Output the [x, y] coordinate of the center of the cell containing the given text.  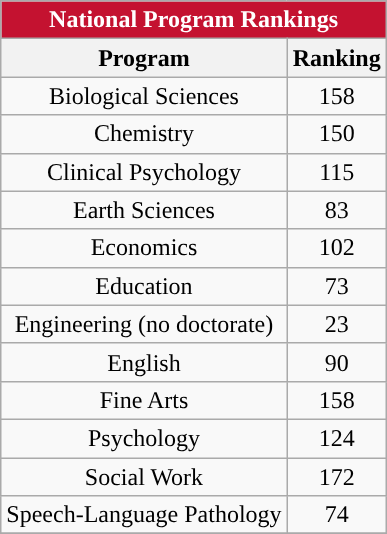
172 [336, 477]
150 [336, 134]
Biological Sciences [144, 96]
English [144, 362]
73 [336, 286]
Ranking [336, 58]
102 [336, 248]
Chemistry [144, 134]
Economics [144, 248]
Speech-Language Pathology [144, 515]
Education [144, 286]
Fine Arts [144, 400]
Program [144, 58]
Social Work [144, 477]
Earth Sciences [144, 210]
124 [336, 438]
Clinical Psychology [144, 172]
90 [336, 362]
115 [336, 172]
Engineering (no doctorate) [144, 324]
23 [336, 324]
74 [336, 515]
83 [336, 210]
Psychology [144, 438]
National Program Rankings [194, 20]
